Return the (X, Y) coordinate for the center point of the cell that contains the specified text.  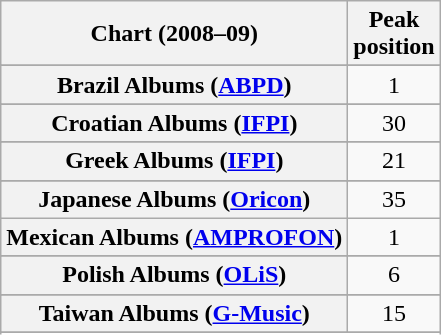
21 (394, 161)
6 (394, 275)
30 (394, 123)
Polish Albums (OLiS) (174, 275)
Taiwan Albums (G-Music) (174, 313)
Japanese Albums (Oricon) (174, 199)
Chart (2008–09) (174, 34)
Brazil Albums (ABPD) (174, 85)
Mexican Albums (AMPROFON) (174, 237)
Croatian Albums (IFPI) (174, 123)
35 (394, 199)
Peakposition (394, 34)
Greek Albums (IFPI) (174, 161)
15 (394, 313)
